Scan for the cell matching the given text and deliver its (X, Y) coordinate at center. 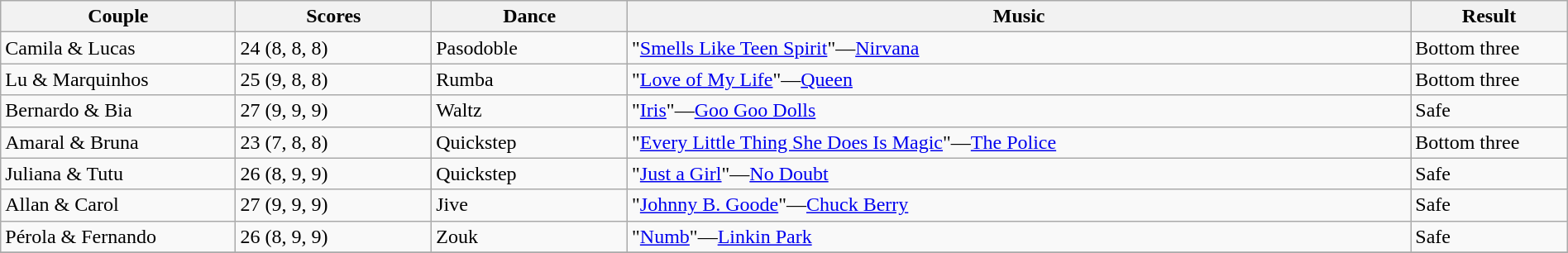
Rumba (529, 79)
Allan & Carol (118, 205)
Jive (529, 205)
Dance (529, 17)
"Iris"—Goo Goo Dolls (1019, 111)
Music (1019, 17)
Zouk (529, 236)
Scores (334, 17)
25 (9, 8, 8) (334, 79)
Waltz (529, 111)
"Just a Girl"—No Doubt (1019, 174)
Result (1489, 17)
"Numb"—Linkin Park (1019, 236)
"Johnny B. Goode"—Chuck Berry (1019, 205)
24 (8, 8, 8) (334, 48)
Camila & Lucas (118, 48)
Pasodoble (529, 48)
"Every Little Thing She Does Is Magic"—The Police (1019, 142)
Amaral & Bruna (118, 142)
"Smells Like Teen Spirit"—Nirvana (1019, 48)
Couple (118, 17)
Juliana & Tutu (118, 174)
Pérola & Fernando (118, 236)
23 (7, 8, 8) (334, 142)
"Love of My Life"—Queen (1019, 79)
Lu & Marquinhos (118, 79)
Bernardo & Bia (118, 111)
